Capture the cell that displays the provided text and extract its (X, Y) central coordinate. 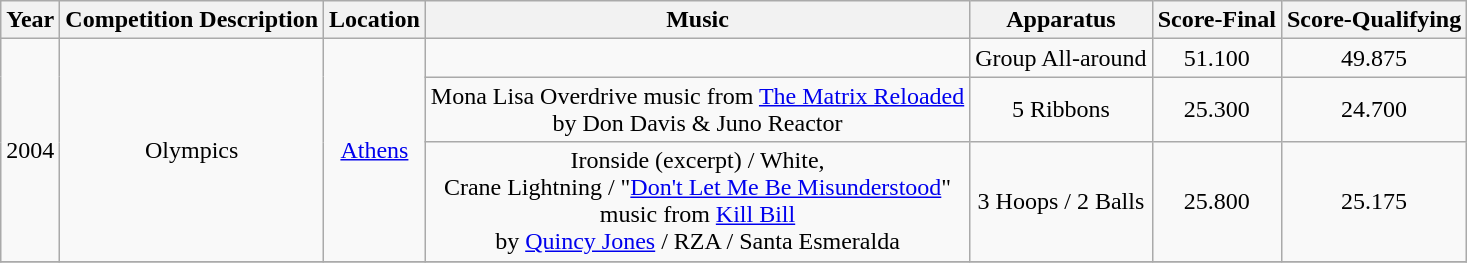
Ironside (excerpt) / White, Crane Lightning / "Don't Let Me Be Misunderstood" music from Kill Bill by Quincy Jones / RZA / Santa Esmeralda (697, 202)
25.300 (1216, 110)
25.800 (1216, 202)
Athens (375, 150)
Mona Lisa Overdrive music from The Matrix Reloaded by Don Davis & Juno Reactor (697, 110)
51.100 (1216, 58)
Olympics (192, 150)
3 Hoops / 2 Balls (1061, 202)
Group All-around (1061, 58)
Apparatus (1061, 20)
Competition Description (192, 20)
49.875 (1374, 58)
Year (30, 20)
Music (697, 20)
Score-Qualifying (1374, 20)
5 Ribbons (1061, 110)
Location (375, 20)
24.700 (1374, 110)
2004 (30, 150)
Score-Final (1216, 20)
25.175 (1374, 202)
